Determine the [x, y] coordinate at the center of the cell enclosing the given text.  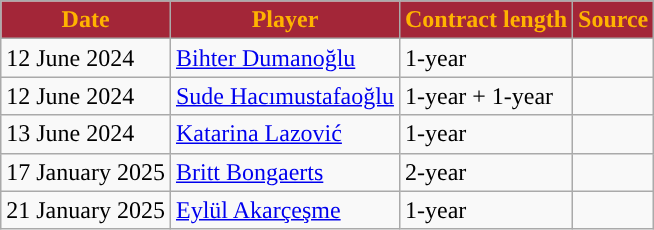
2-year [486, 172]
1-year + 1-year [486, 96]
Eylül Akarçeşme [284, 210]
Source [614, 20]
13 June 2024 [86, 134]
Katarina Lazović [284, 134]
21 January 2025 [86, 210]
Player [284, 20]
17 January 2025 [86, 172]
Contract length [486, 20]
Sude Hacımustafaoğlu [284, 96]
Date [86, 20]
Britt Bongaerts [284, 172]
Bihter Dumanoğlu [284, 58]
